Identify which cell holds the provided text, then report its [X, Y] central coordinate. 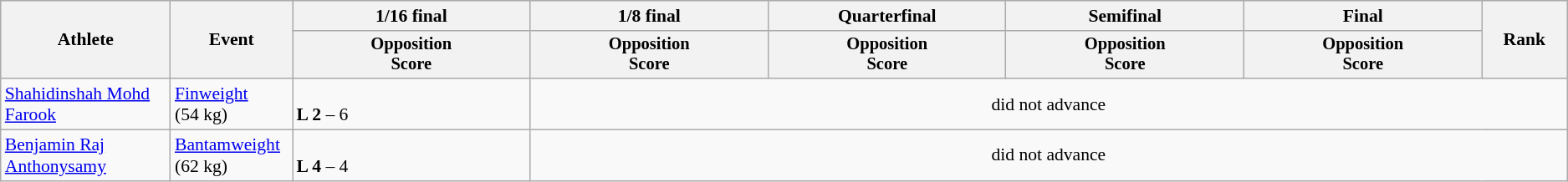
Event [232, 40]
Rank [1525, 40]
L 4 – 4 [411, 155]
1/8 final [649, 16]
L 2 – 6 [411, 104]
Finweight (54 kg) [232, 104]
Athlete [85, 40]
1/16 final [411, 16]
Semifinal [1125, 16]
Benjamin Raj Anthonysamy [85, 155]
Quarterfinal [886, 16]
Bantamweight (62 kg) [232, 155]
Final [1362, 16]
Shahidinshah Mohd Farook [85, 104]
